Scan for the cell matching the given text and deliver its [X, Y] coordinate at center. 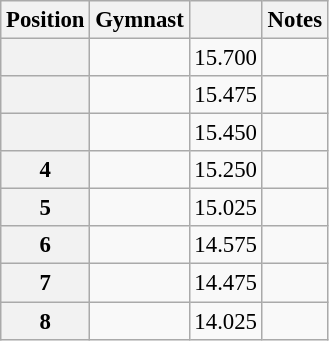
7 [46, 283]
Gymnast [140, 20]
Position [46, 20]
14.575 [226, 245]
15.025 [226, 208]
4 [46, 170]
14.025 [226, 321]
14.475 [226, 283]
15.700 [226, 58]
15.450 [226, 133]
Notes [294, 20]
15.475 [226, 95]
8 [46, 321]
6 [46, 245]
5 [46, 208]
15.250 [226, 170]
